Determine the (x, y) coordinate at the center of the cell enclosing the given text.  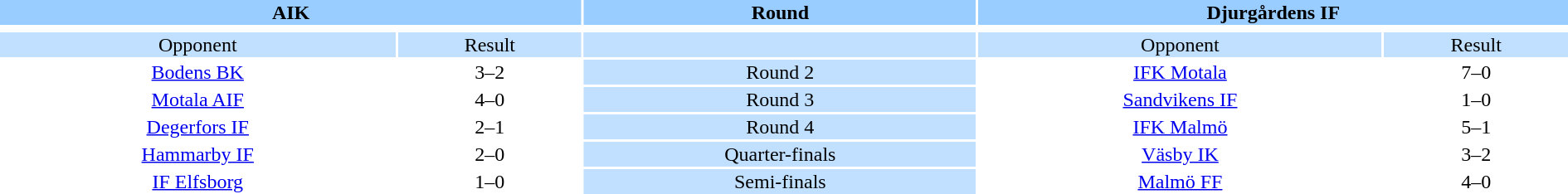
Väsby IK (1181, 154)
5–1 (1476, 127)
Quarter-finals (780, 154)
Round 4 (780, 127)
IFK Motala (1181, 72)
Round (780, 12)
Motala AIF (197, 99)
IFK Malmö (1181, 127)
Hammarby IF (197, 154)
Round 3 (780, 99)
Semi-finals (780, 182)
2–0 (489, 154)
AIK (290, 12)
Degerfors IF (197, 127)
Malmö FF (1181, 182)
Djurgårdens IF (1273, 12)
7–0 (1476, 72)
2–1 (489, 127)
Sandvikens IF (1181, 99)
Round 2 (780, 72)
Bodens BK (197, 72)
IF Elfsborg (197, 182)
